Provide the (x, y) coordinate of the cell's center where the given text is located.  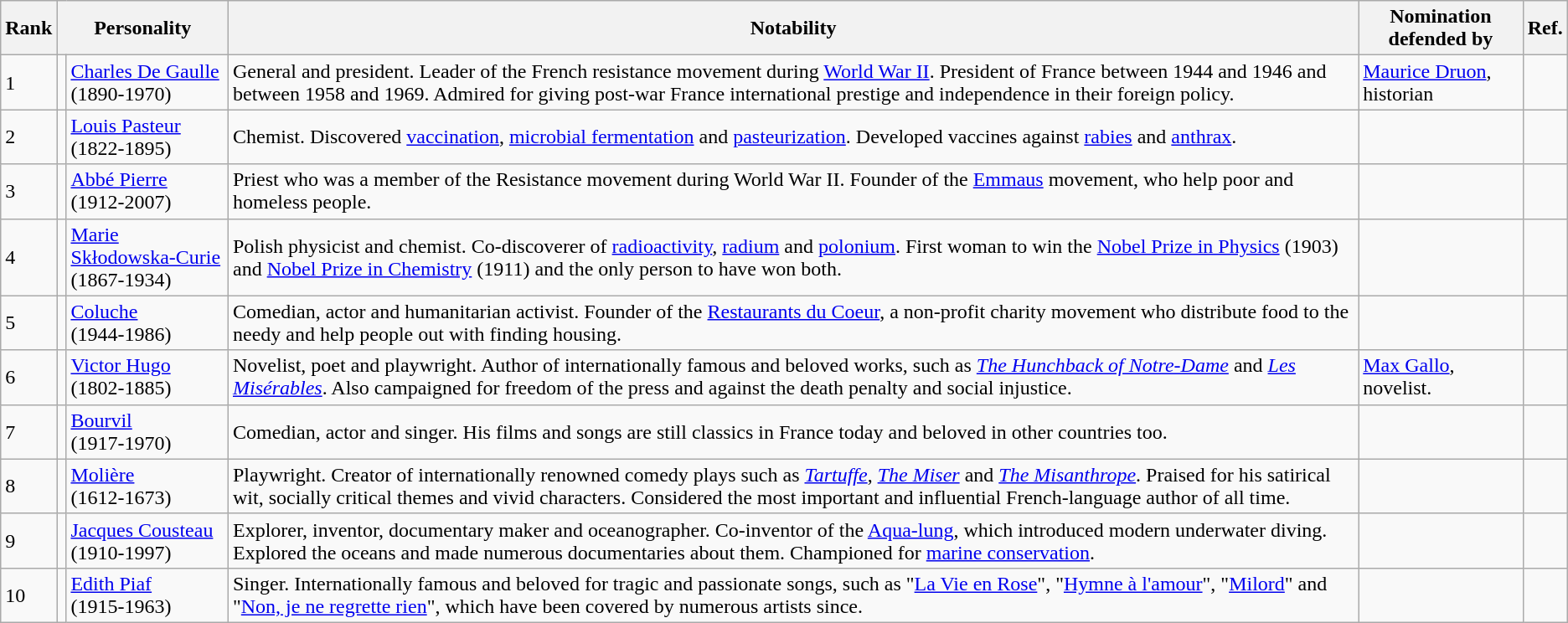
Notability (792, 28)
3 (28, 191)
Comedian, actor and singer. His films and songs are still classics in France today and beloved in other countries too. (792, 432)
Jacques Cousteau(1910-1997) (147, 541)
Personality (142, 28)
7 (28, 432)
4 (28, 257)
Molière(1612-1673) (147, 486)
Victor Hugo(1802-1885) (147, 377)
Priest who was a member of the Resistance movement during World War II. Founder of the Emmaus movement, who help poor and homeless people. (792, 191)
Bourvil(1917-1970) (147, 432)
Coluche(1944-1986) (147, 323)
6 (28, 377)
10 (28, 595)
1 (28, 82)
Charles De Gaulle(1890-1970) (147, 82)
Louis Pasteur(1822-1895) (147, 137)
5 (28, 323)
Nomination defended by (1441, 28)
Rank (28, 28)
Maurice Druon, historian (1441, 82)
9 (28, 541)
Max Gallo, novelist. (1441, 377)
Abbé Pierre(1912-2007) (147, 191)
2 (28, 137)
Chemist. Discovered vaccination, microbial fermentation and pasteurization. Developed vaccines against rabies and anthrax. (792, 137)
Ref. (1545, 28)
8 (28, 486)
Edith Piaf(1915-1963) (147, 595)
Marie Skłodowska-Curie(1867-1934) (147, 257)
